Determine the [x, y] coordinate at the center of the cell enclosing the given text.  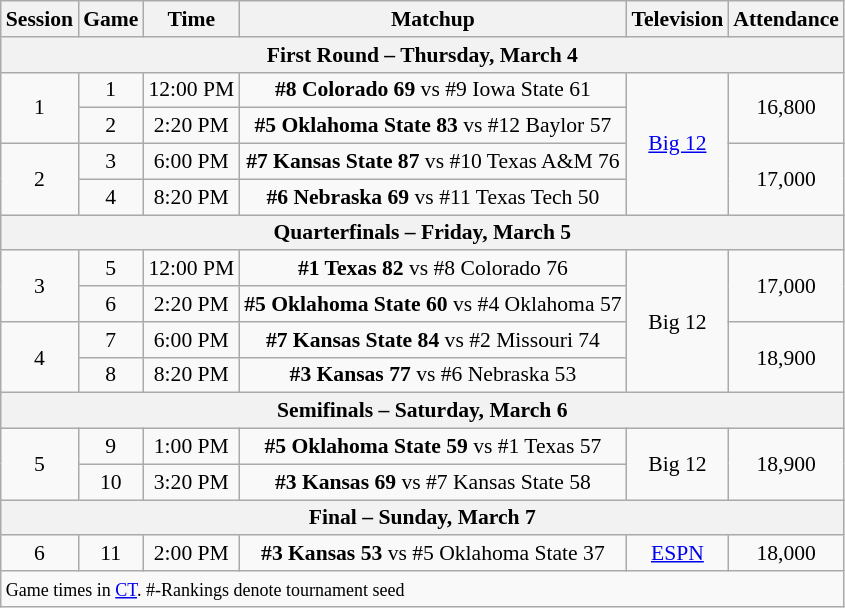
#3 Kansas 53 vs #5 Oklahoma State 37 [432, 554]
ESPN [678, 554]
Game times in CT. #-Rankings denote tournament seed [422, 589]
#8 Colorado 69 vs #9 Iowa State 61 [432, 90]
7 [110, 340]
9 [110, 447]
#1 Texas 82 vs #8 Colorado 76 [432, 269]
Time [191, 19]
10 [110, 482]
Semifinals – Saturday, March 6 [422, 411]
2:00 PM [191, 554]
#6 Nebraska 69 vs #11 Texas Tech 50 [432, 197]
3:20 PM [191, 482]
Quarterfinals – Friday, March 5 [422, 233]
1:00 PM [191, 447]
#7 Kansas State 84 vs #2 Missouri 74 [432, 340]
16,800 [786, 108]
Matchup [432, 19]
18,000 [786, 554]
Final – Sunday, March 7 [422, 518]
#7 Kansas State 87 vs #10 Texas A&M 76 [432, 162]
Game [110, 19]
11 [110, 554]
First Round – Thursday, March 4 [422, 55]
Television [678, 19]
#5 Oklahoma State 59 vs #1 Texas 57 [432, 447]
#5 Oklahoma State 83 vs #12 Baylor 57 [432, 126]
#3 Kansas 69 vs #7 Kansas State 58 [432, 482]
#3 Kansas 77 vs #6 Nebraska 53 [432, 375]
Attendance [786, 19]
8 [110, 375]
#5 Oklahoma State 60 vs #4 Oklahoma 57 [432, 304]
Session [40, 19]
